Return the [X, Y] coordinate for the center point of the cell that contains the specified text.  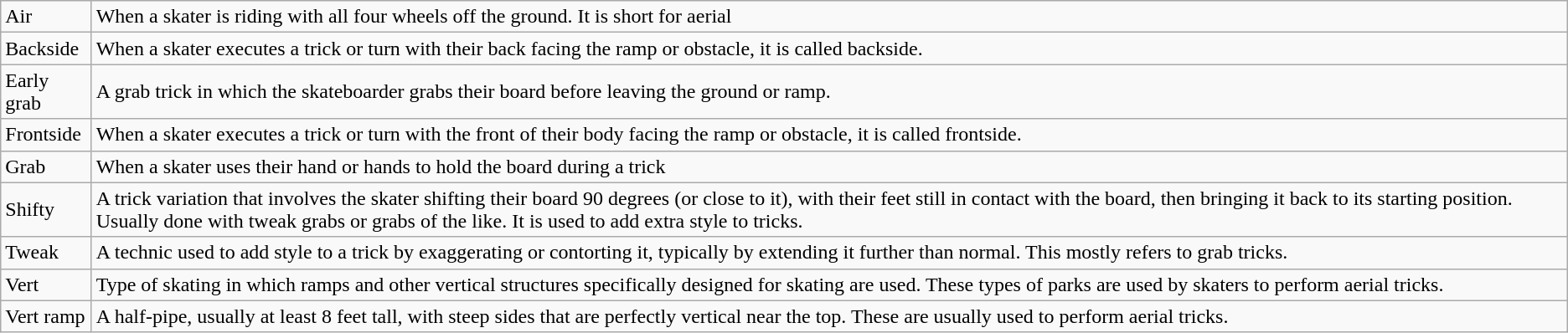
When a skater is riding with all four wheels off the ground. It is short for aerial [829, 17]
Frontside [46, 135]
Tweak [46, 253]
Shifty [46, 209]
Early grab [46, 92]
Vert [46, 284]
Vert ramp [46, 316]
When a skater executes a trick or turn with their back facing the ramp or obstacle, it is called backside. [829, 49]
When a skater executes a trick or turn with the front of their body facing the ramp or obstacle, it is called frontside. [829, 135]
Backside [46, 49]
Air [46, 17]
When a skater uses their hand or hands to hold the board during a trick [829, 166]
A grab trick in which the skateboarder grabs their board before leaving the ground or ramp. [829, 92]
Grab [46, 166]
